Capture the cell that displays the provided text and extract its [x, y] central coordinate. 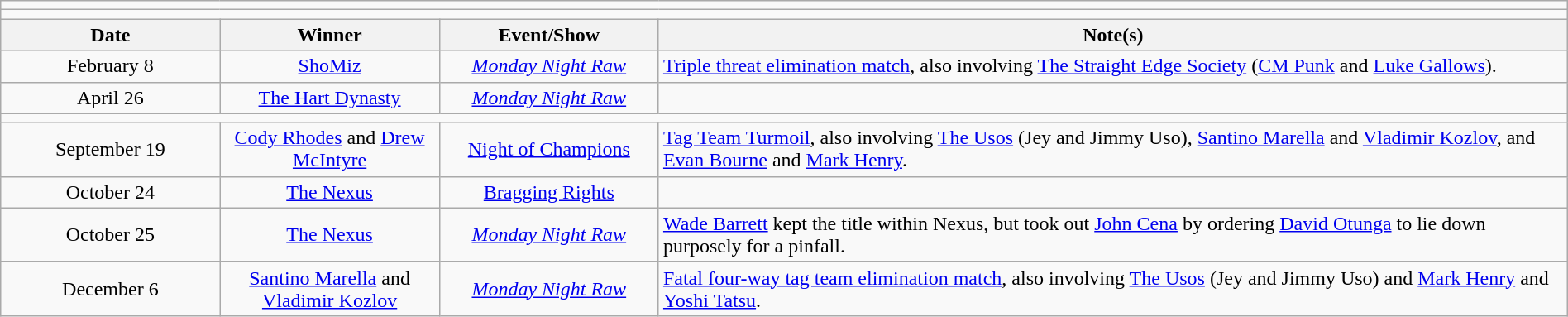
Bragging Rights [549, 192]
Note(s) [1113, 35]
Santino Marella and Vladimir Kozlov [329, 288]
September 19 [111, 149]
Wade Barrett kept the title within Nexus, but took out John Cena by ordering David Otunga to lie down purposely for a pinfall. [1113, 235]
April 26 [111, 98]
Date [111, 35]
Night of Champions [549, 149]
Fatal four-way tag team elimination match, also involving The Usos (Jey and Jimmy Uso) and Mark Henry and Yoshi Tatsu. [1113, 288]
February 8 [111, 66]
Tag Team Turmoil, also involving The Usos (Jey and Jimmy Uso), Santino Marella and Vladimir Kozlov, and Evan Bourne and Mark Henry. [1113, 149]
The Hart Dynasty [329, 98]
December 6 [111, 288]
Cody Rhodes and Drew McIntyre [329, 149]
Triple threat elimination match, also involving The Straight Edge Society (CM Punk and Luke Gallows). [1113, 66]
October 25 [111, 235]
Event/Show [549, 35]
ShoMiz [329, 66]
Winner [329, 35]
October 24 [111, 192]
